Determine the [X, Y] coordinate at the center of the cell enclosing the given text.  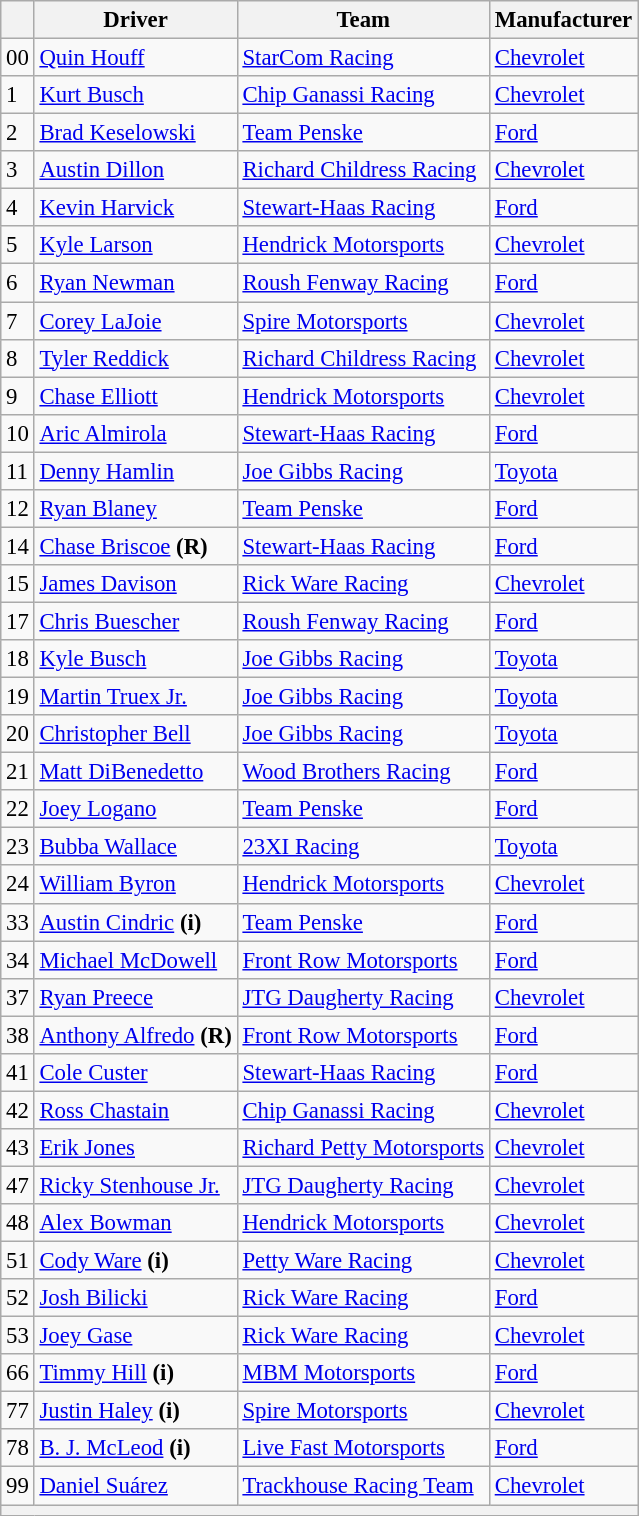
34 [18, 960]
48 [18, 1223]
Josh Bilicki [136, 1298]
Corey LaJoie [136, 321]
6 [18, 283]
Denny Hamlin [136, 471]
Christopher Bell [136, 734]
5 [18, 245]
StarCom Racing [363, 58]
Chris Buescher [136, 621]
Driver [136, 20]
99 [18, 1486]
Trackhouse Racing Team [363, 1486]
19 [18, 697]
James Davison [136, 584]
Alex Bowman [136, 1223]
Aric Almirola [136, 433]
23 [18, 847]
47 [18, 1185]
37 [18, 997]
14 [18, 546]
Wood Brothers Racing [363, 772]
2 [18, 133]
Ryan Newman [136, 283]
9 [18, 396]
Kurt Busch [136, 95]
52 [18, 1298]
23XI Racing [363, 847]
Tyler Reddick [136, 358]
Anthony Alfredo (R) [136, 1035]
Ricky Stenhouse Jr. [136, 1185]
B. J. McLeod (i) [136, 1449]
78 [18, 1449]
Daniel Suárez [136, 1486]
17 [18, 621]
38 [18, 1035]
Martin Truex Jr. [136, 697]
51 [18, 1261]
53 [18, 1336]
Austin Cindric (i) [136, 922]
Kevin Harvick [136, 208]
Live Fast Motorsports [363, 1449]
Joey Gase [136, 1336]
15 [18, 584]
MBM Motorsports [363, 1373]
77 [18, 1411]
Chase Briscoe (R) [136, 546]
24 [18, 885]
8 [18, 358]
Kyle Larson [136, 245]
1 [18, 95]
4 [18, 208]
Team [363, 20]
Brad Keselowski [136, 133]
22 [18, 809]
7 [18, 321]
11 [18, 471]
Ryan Preece [136, 997]
Cole Custer [136, 1073]
Joey Logano [136, 809]
Ross Chastain [136, 1110]
Ryan Blaney [136, 509]
43 [18, 1148]
42 [18, 1110]
18 [18, 659]
41 [18, 1073]
Justin Haley (i) [136, 1411]
3 [18, 170]
Kyle Busch [136, 659]
20 [18, 734]
Timmy Hill (i) [136, 1373]
William Byron [136, 885]
Cody Ware (i) [136, 1261]
Chase Elliott [136, 396]
Petty Ware Racing [363, 1261]
Richard Petty Motorsports [363, 1148]
66 [18, 1373]
Austin Dillon [136, 170]
33 [18, 922]
Bubba Wallace [136, 847]
Matt DiBenedetto [136, 772]
Erik Jones [136, 1148]
00 [18, 58]
Manufacturer [563, 20]
21 [18, 772]
12 [18, 509]
Michael McDowell [136, 960]
Quin Houff [136, 58]
10 [18, 433]
